Determine the [x, y] coordinate at the center of the cell enclosing the given text.  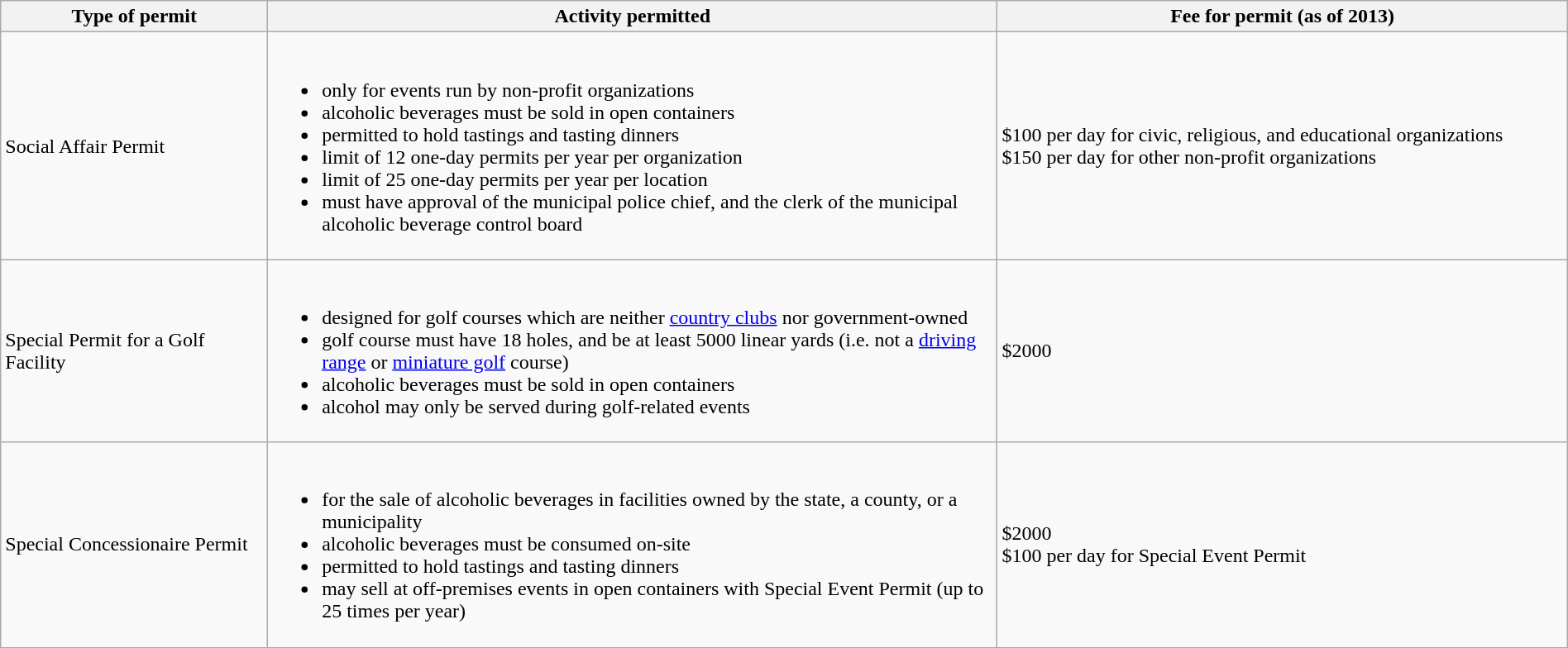
Special Concessionaire Permit [134, 545]
$2000$100 per day for Special Event Permit [1282, 545]
Special Permit for a Golf Facility [134, 350]
Social Affair Permit [134, 145]
$2000 [1282, 350]
Activity permitted [633, 17]
Fee for permit (as of 2013) [1282, 17]
Type of permit [134, 17]
$100 per day for civic, religious, and educational organizations$150 per day for other non-profit organizations [1282, 145]
